Search for the cell housing the specified text and yield its (X, Y) center coordinate. 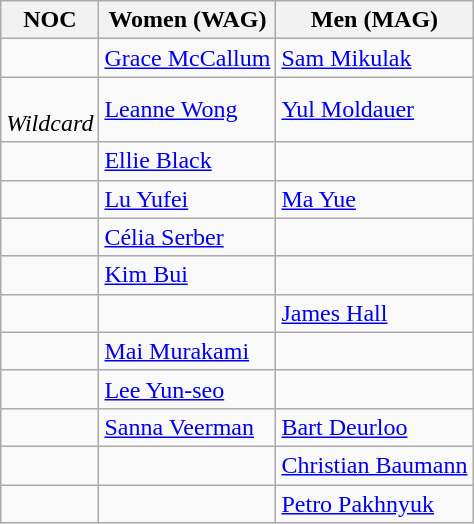
Grace McCallum (188, 58)
Lu Yufei (188, 199)
Petro Pakhnyuk (374, 503)
Leanne Wong (188, 110)
Sanna Veerman (188, 427)
Mai Murakami (188, 351)
James Hall (374, 313)
Yul Moldauer (374, 110)
Sam Mikulak (374, 58)
Men (MAG) (374, 20)
Bart Deurloo (374, 427)
Ma Yue (374, 199)
Kim Bui (188, 275)
Christian Baumann (374, 465)
Wildcard (50, 110)
Célia Serber (188, 237)
Ellie Black (188, 161)
Women (WAG) (188, 20)
NOC (50, 20)
Lee Yun-seo (188, 389)
